Output the [x, y] coordinate of the center of the cell containing the given text.  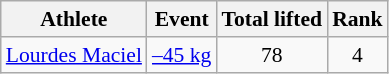
Rank [358, 19]
Lourdes Maciel [74, 55]
78 [272, 55]
Event [182, 19]
Total lifted [272, 19]
–45 kg [182, 55]
Athlete [74, 19]
4 [358, 55]
